Scan for the cell matching the given text and deliver its (x, y) coordinate at center. 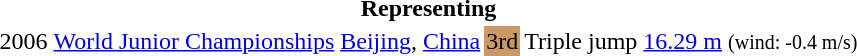
Beijing, China (410, 41)
Triple jump (581, 41)
World Junior Championships (194, 41)
3rd (502, 41)
